Output the (x, y) coordinate of the center of the cell containing the given text.  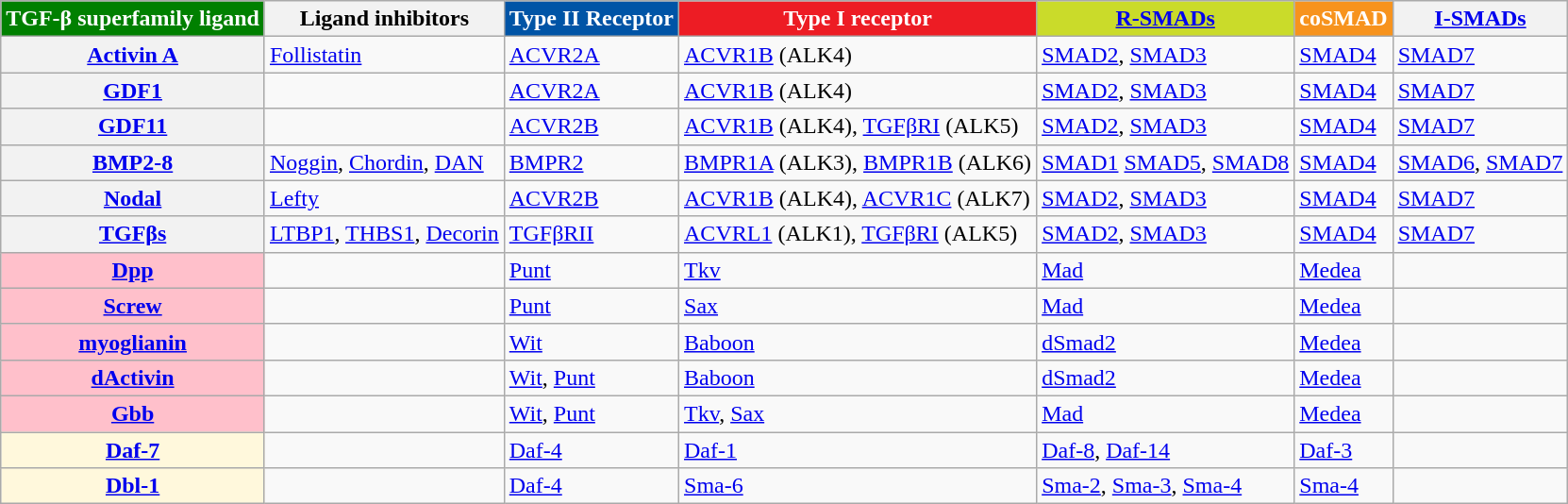
Follistatin (384, 55)
Tkv, Sax (859, 413)
Wit (591, 342)
ACVR1B (ALK4), ACVR1C (ALK7) (859, 198)
Gbb (133, 413)
BMPR1A (ALK3), BMPR1B (ALK6) (859, 162)
BMP2-8 (133, 162)
coSMAD (1343, 19)
I-SMADs (1480, 19)
TGF-β superfamily ligand (133, 19)
Sax (859, 306)
Daf-1 (859, 450)
Activin A (133, 55)
Daf-8, Daf-14 (1166, 450)
Sma-6 (859, 486)
Dpp (133, 270)
Type II Receptor (591, 19)
Sma-4 (1343, 486)
TGFβs (133, 234)
Dbl-1 (133, 486)
Noggin, Chordin, DAN (384, 162)
BMPR2 (591, 162)
SMAD1 SMAD5, SMAD8 (1166, 162)
Screw (133, 306)
GDF11 (133, 126)
R-SMADs (1166, 19)
Sma-2, Sma-3, Sma-4 (1166, 486)
Ligand inhibitors (384, 19)
Daf-3 (1343, 450)
Daf-7 (133, 450)
Nodal (133, 198)
myoglianin (133, 342)
ACVRL1 (ALK1), TGFβRI (ALK5) (859, 234)
ACVR1B (ALK4), TGFβRI (ALK5) (859, 126)
dActivin (133, 378)
Tkv (859, 270)
GDF1 (133, 91)
SMAD6, SMAD7 (1480, 162)
Type I receptor (859, 19)
LTBP1, THBS1, Decorin (384, 234)
TGFβRII (591, 234)
Lefty (384, 198)
